For the text-containing cell, return its midpoint in [x, y] coordinate format. 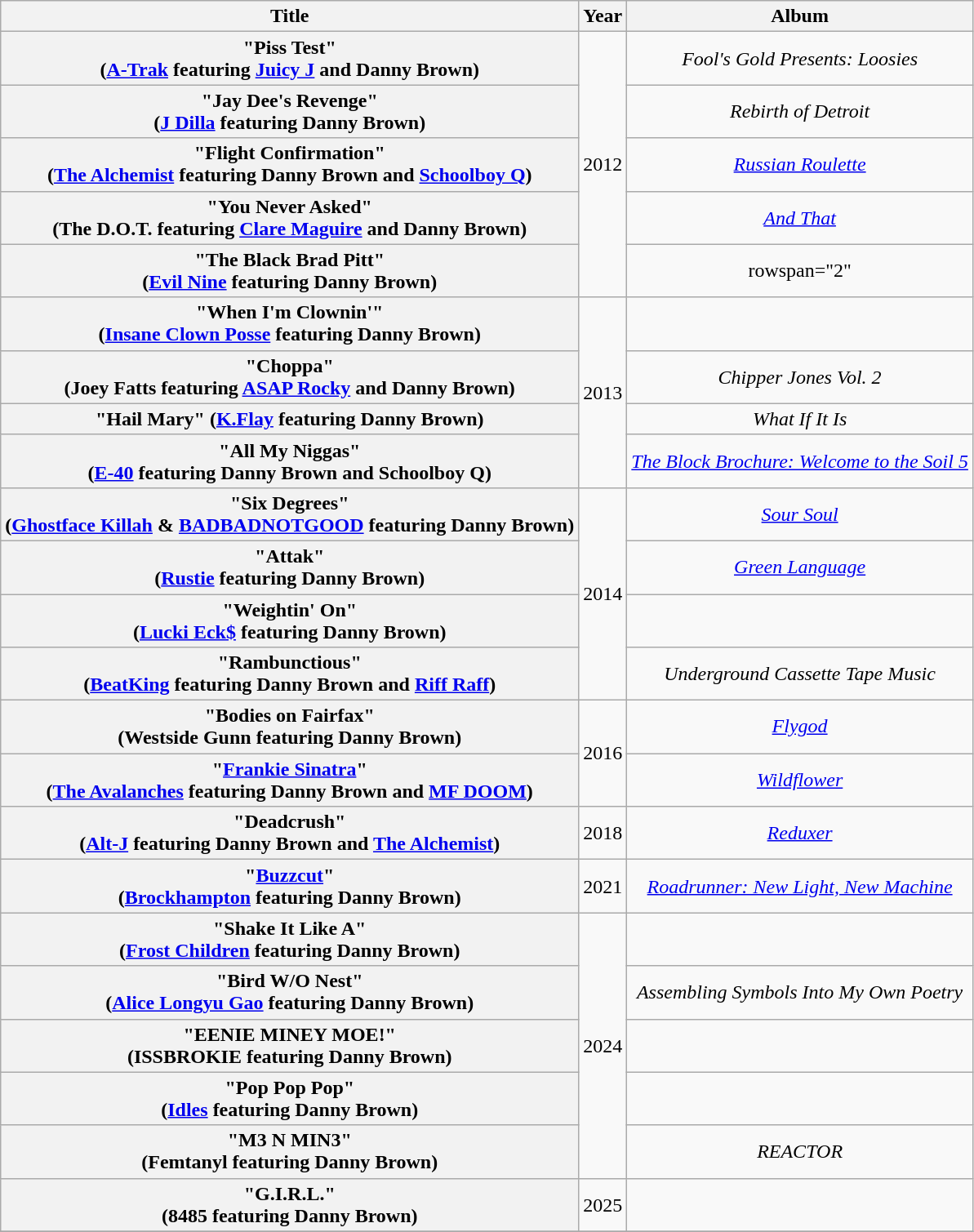
"Attak"(Rustie featuring Danny Brown) [290, 567]
"Pop Pop Pop"(Idles featuring Danny Brown) [290, 1099]
"Bird W/O Nest"(Alice Longyu Gao featuring Danny Brown) [290, 993]
"EENIE MINEY MOE!"(ISSBROKIE featuring Danny Brown) [290, 1045]
"All My Niggas"(E-40 featuring Danny Brown and Schoolboy Q) [290, 460]
Year [603, 16]
"Buzzcut"(Brockhampton featuring Danny Brown) [290, 887]
"Frankie Sinatra"(The Avalanches featuring Danny Brown and MF DOOM) [290, 781]
Fool's Gold Presents: Loosies [800, 59]
Chipper Jones Vol. 2 [800, 377]
2012 [603, 165]
Sour Soul [800, 514]
2025 [603, 1205]
And That [800, 217]
Roadrunner: New Light, New Machine [800, 887]
"G.I.R.L."(8485 featuring Danny Brown) [290, 1205]
"When I'm Clownin'"(Insane Clown Posse featuring Danny Brown) [290, 323]
"Choppa"(Joey Fatts featuring ASAP Rocky and Danny Brown) [290, 377]
Flygod [800, 727]
Title [290, 16]
Russian Roulette [800, 165]
2014 [603, 594]
"Deadcrush"(Alt-J featuring Danny Brown and The Alchemist) [290, 833]
What If It Is [800, 419]
"Flight Confirmation"(The Alchemist featuring Danny Brown and Schoolboy Q) [290, 165]
"M3 N MIN3"(Femtanyl featuring Danny Brown) [290, 1151]
Album [800, 16]
"Six Degrees"(Ghostface Killah & BADBADNOTGOOD featuring Danny Brown) [290, 514]
2024 [603, 1045]
The Block Brochure: Welcome to the Soil 5 [800, 460]
rowspan="2" [800, 271]
"The Black Brad Pitt"(Evil Nine featuring Danny Brown) [290, 271]
Green Language [800, 567]
"Hail Mary" (K.Flay featuring Danny Brown) [290, 419]
REACTOR [800, 1151]
Reduxer [800, 833]
"You Never Asked"(The D.O.T. featuring Clare Maguire and Danny Brown) [290, 217]
Underground Cassette Tape Music [800, 674]
"Shake It Like A"(Frost Children featuring Danny Brown) [290, 939]
"Rambunctious"(BeatKing featuring Danny Brown and Riff Raff) [290, 674]
"Bodies on Fairfax"(Westside Gunn featuring Danny Brown) [290, 727]
"Jay Dee's Revenge"(J Dilla featuring Danny Brown) [290, 111]
"Piss Test"(A-Trak featuring Juicy J and Danny Brown) [290, 59]
2021 [603, 887]
2016 [603, 754]
"Weightin' On"(Lucki Eck$ featuring Danny Brown) [290, 620]
2018 [603, 833]
Assembling Symbols Into My Own Poetry [800, 993]
Rebirth of Detroit [800, 111]
2013 [603, 392]
Wildflower [800, 781]
